Locate the cell with the specified text and output its [x, y] center coordinate. 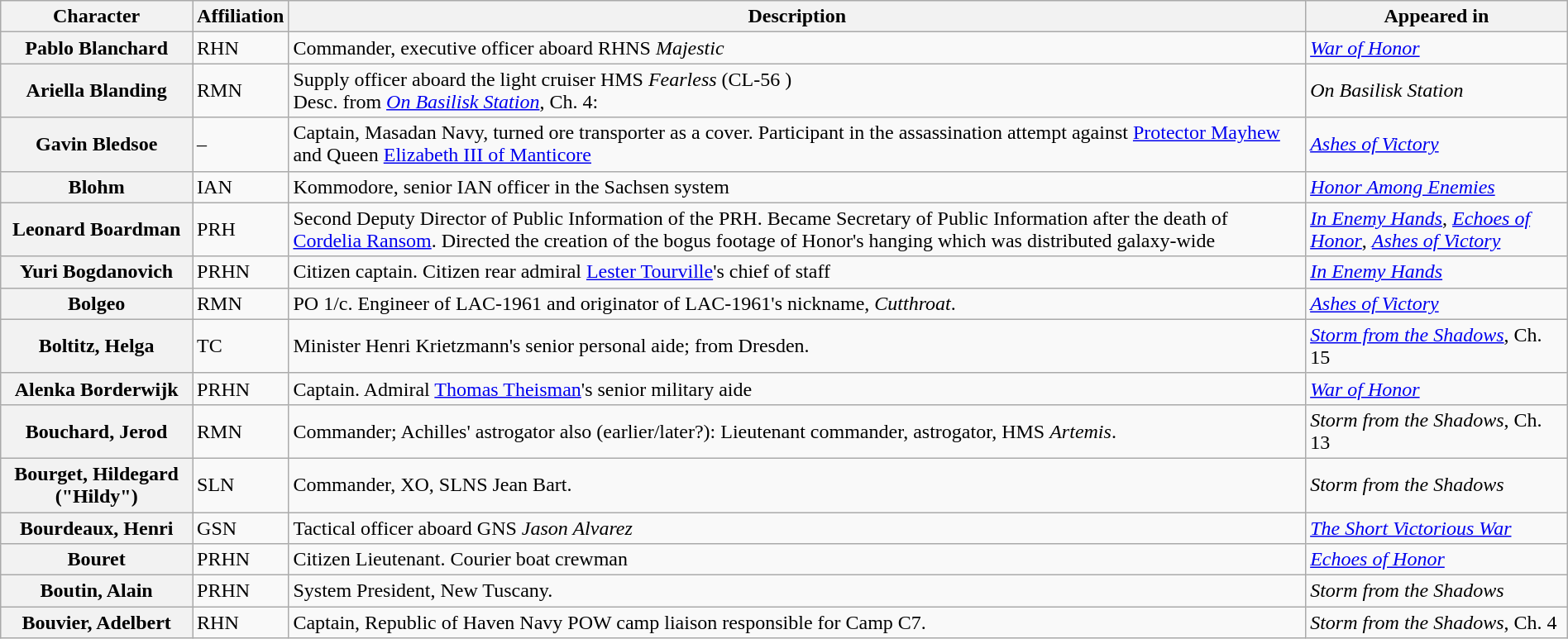
Storm from the Shadows, Ch. 4 [1437, 622]
Supply officer aboard the light cruiser HMS Fearless (CL-56 )Desc. from On Basilisk Station, Ch. 4: [797, 91]
Bouchard, Jerod [97, 432]
TC [241, 346]
Storm from the Shadows, Ch. 13 [1437, 432]
PRH [241, 230]
Leonard Boardman [97, 230]
On Basilisk Station [1437, 91]
Citizen Lieutenant. Courier boat crewman [797, 560]
Tactical officer aboard GNS Jason Alvarez [797, 528]
Captain, Republic of Haven Navy POW camp liaison responsible for Camp C7. [797, 622]
IAN [241, 187]
Bolgeo [97, 303]
Bouvier, Adelbert [97, 622]
Commander, XO, SLNS Jean Bart. [797, 484]
Commander, executive officer aboard RHNS Majestic [797, 48]
Bouret [97, 560]
Boutin, Alain [97, 591]
SLN [241, 484]
Echoes of Honor [1437, 560]
Honor Among Enemies [1437, 187]
Blohm [97, 187]
GSN [241, 528]
Captain. Admiral Thomas Theisman's senior military aide [797, 389]
PO 1/c. Engineer of LAC-1961 and originator of LAC-1961's nickname, Cutthroat. [797, 303]
Appeared in [1437, 17]
Alenka Borderwijk [97, 389]
Minister Henri Krietzmann's senior personal aide; from Dresden. [797, 346]
– [241, 144]
Bourdeaux, Henri [97, 528]
Commander; Achilles' astrogator also (earlier/later?): Lieutenant commander, astrogator, HMS Artemis. [797, 432]
Gavin Bledsoe [97, 144]
In Enemy Hands, Echoes of Honor, Ashes of Victory [1437, 230]
Citizen captain. Citizen rear admiral Lester Tourville's chief of staff [797, 272]
Kommodore, senior IAN officer in the Sachsen system [797, 187]
Pablo Blanchard [97, 48]
Description [797, 17]
Yuri Bogdanovich [97, 272]
System President, New Tuscany. [797, 591]
Ariella Blanding [97, 91]
Boltitz, Helga [97, 346]
Bourget, Hildegard ("Hildy") [97, 484]
Affiliation [241, 17]
The Short Victorious War [1437, 528]
In Enemy Hands [1437, 272]
Storm from the Shadows, Ch. 15 [1437, 346]
Character [97, 17]
